Locate the cell with the specified text and output its (x, y) center coordinate. 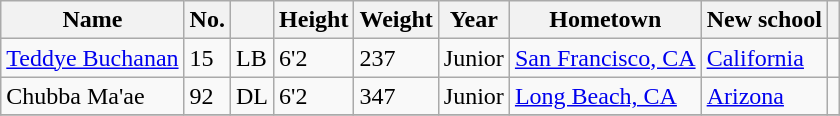
92 (207, 96)
347 (396, 96)
Name (92, 20)
Hometown (605, 20)
Teddye Buchanan (92, 58)
Year (474, 20)
Height (314, 20)
LB (252, 58)
San Francisco, CA (605, 58)
15 (207, 58)
No. (207, 20)
Arizona (764, 96)
New school (764, 20)
237 (396, 58)
Long Beach, CA (605, 96)
Chubba Ma'ae (92, 96)
DL (252, 96)
Weight (396, 20)
California (764, 58)
